Identify which cell holds the provided text, then report its [x, y] central coordinate. 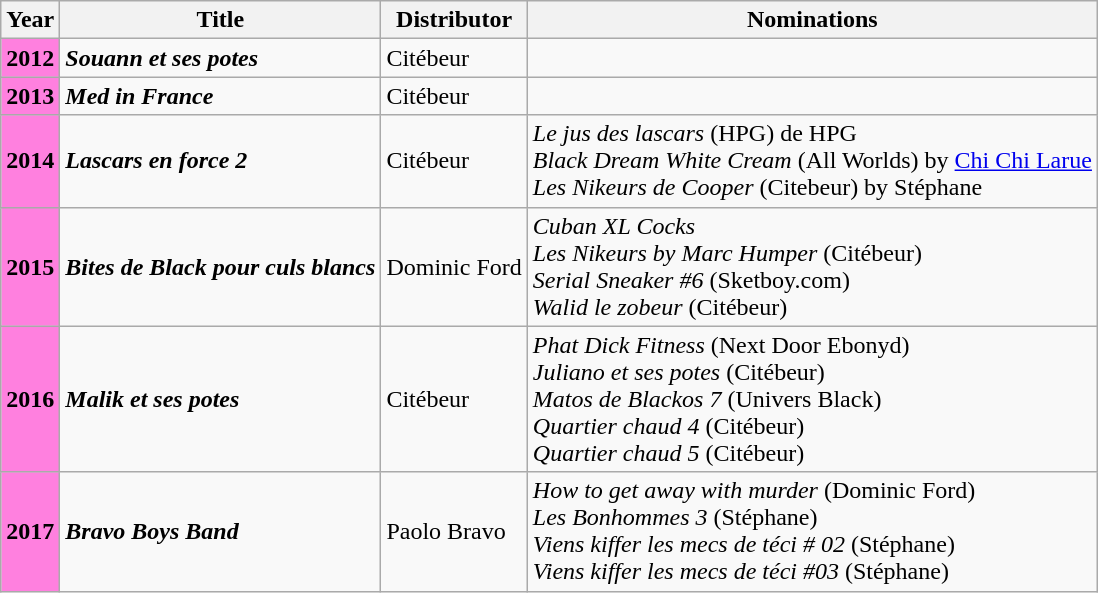
Nominations [812, 20]
Distributor [454, 20]
Year [30, 20]
Malik et ses potes [220, 399]
Souann et ses potes [220, 58]
Dominic Ford [454, 266]
Le jus des lascars (HPG) de HPGBlack Dream White Cream (All Worlds) by Chi Chi LarueLes Nikeurs de Cooper (Citebeur) by Stéphane [812, 161]
2013 [30, 96]
Med in France [220, 96]
Bites de Black pour culs blancs [220, 266]
Bravo Boys Band [220, 532]
Lascars en force 2 [220, 161]
Cuban XL CocksLes Nikeurs by Marc Humper (Citébeur)Serial Sneaker #6 (Sketboy.com)Walid le zobeur (Citébeur) [812, 266]
2012 [30, 58]
Paolo Bravo [454, 532]
2017 [30, 532]
2015 [30, 266]
2016 [30, 399]
2014 [30, 161]
Title [220, 20]
